Extract the [X, Y] coordinate from the center of the cell holding the provided text.  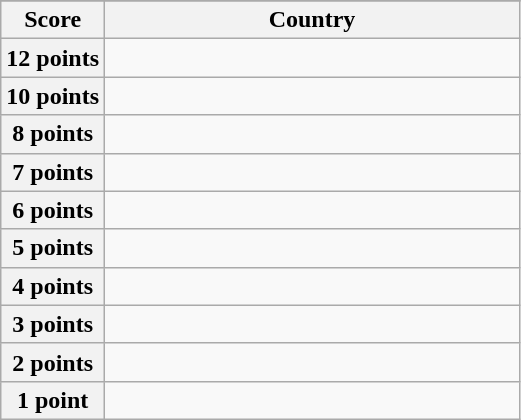
10 points [53, 96]
Country [312, 20]
4 points [53, 286]
6 points [53, 210]
8 points [53, 134]
3 points [53, 324]
Score [53, 20]
5 points [53, 248]
2 points [53, 362]
12 points [53, 58]
1 point [53, 400]
7 points [53, 172]
